Provide the (x, y) coordinate of the cell's center where the given text is located.  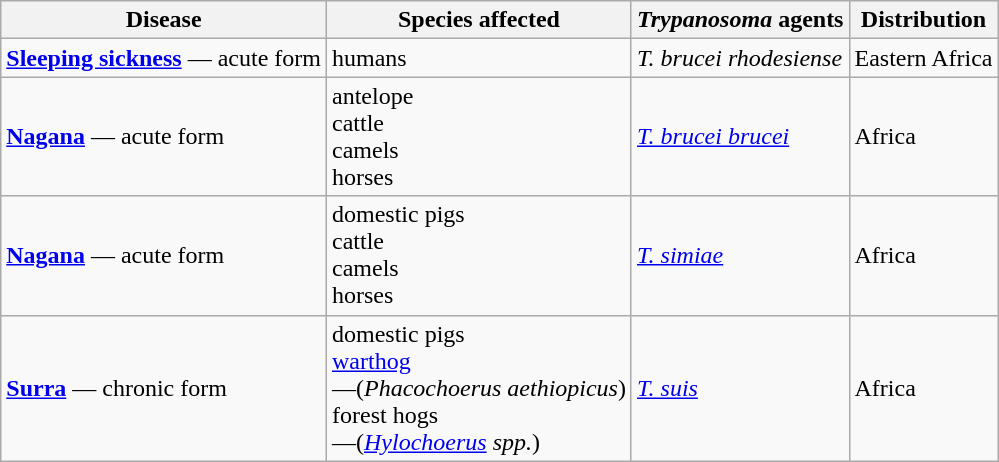
humans (478, 58)
antelopecattlecamelshorses (478, 136)
domestic pigswarthog—(Phacochoerus aethiopicus)forest hogs—(Hylochoerus spp.) (478, 388)
Sleeping sickness — acute form (164, 58)
T. brucei brucei (740, 136)
Distribution (924, 20)
Surra — chronic form (164, 388)
T. suis (740, 388)
Trypanosoma agents (740, 20)
T. simiae (740, 256)
Species affected (478, 20)
Eastern Africa (924, 58)
T. brucei rhodesiense (740, 58)
Disease (164, 20)
domestic pigscattlecamelshorses (478, 256)
